Locate the cell with the specified text and output its (X, Y) center coordinate. 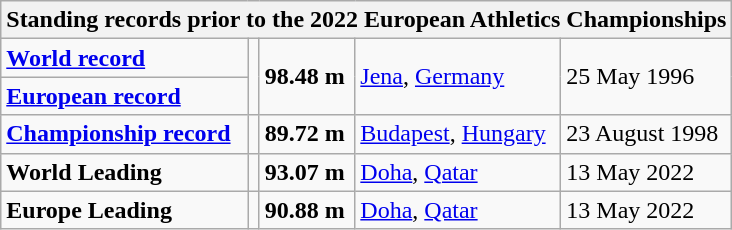
Championship record (124, 134)
European record (124, 96)
93.07 m (307, 172)
World record (124, 58)
Jena, Germany (458, 77)
89.72 m (307, 134)
98.48 m (307, 77)
Standing records prior to the 2022 European Athletics Championships (366, 20)
World Leading (124, 172)
23 August 1998 (646, 134)
Budapest, Hungary (458, 134)
90.88 m (307, 210)
Europe Leading (124, 210)
25 May 1996 (646, 77)
